Scan for the cell matching the given text and deliver its [X, Y] coordinate at center. 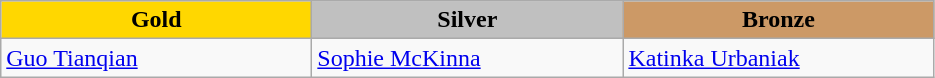
Silver [468, 20]
Sophie McKinna [468, 58]
Katinka Urbaniak [778, 58]
Guo Tianqian [156, 58]
Bronze [778, 20]
Gold [156, 20]
